From the cell containing the given text, extract its center point as (x, y) coordinate. 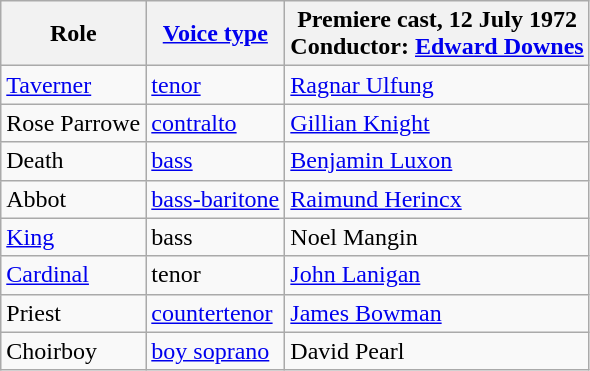
Voice type (216, 34)
David Pearl (437, 351)
Benjamin Luxon (437, 161)
James Bowman (437, 313)
countertenor (216, 313)
Raimund Herincx (437, 199)
Rose Parrowe (74, 123)
Choirboy (74, 351)
King (74, 237)
Noel Mangin (437, 237)
Cardinal (74, 275)
bass-baritone (216, 199)
Gillian Knight (437, 123)
contralto (216, 123)
boy soprano (216, 351)
Role (74, 34)
Abbot (74, 199)
Taverner (74, 85)
Ragnar Ulfung (437, 85)
Death (74, 161)
Premiere cast, 12 July 1972Conductor: Edward Downes (437, 34)
Priest (74, 313)
John Lanigan (437, 275)
